Identify which cell holds the provided text, then report its [X, Y] central coordinate. 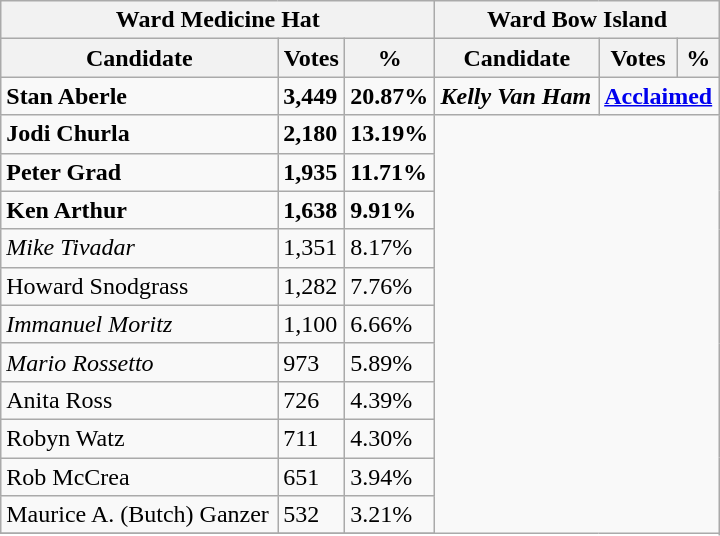
4.30% [390, 438]
11.71% [390, 172]
3.21% [390, 515]
973 [312, 362]
Stan Aberle [140, 96]
1,935 [312, 172]
5.89% [390, 362]
Mario Rossetto [140, 362]
20.87% [390, 96]
651 [312, 477]
Mike Tivadar [140, 248]
Jodi Churla [140, 134]
Maurice A. (Butch) Ganzer [140, 515]
8.17% [390, 248]
Kelly Van Ham [517, 96]
Robyn Watz [140, 438]
7.76% [390, 286]
Peter Grad [140, 172]
13.19% [390, 134]
726 [312, 400]
Ward Bow Island [577, 20]
Howard Snodgrass [140, 286]
532 [312, 515]
Anita Ross [140, 400]
1,100 [312, 324]
Acclaimed [660, 96]
711 [312, 438]
1,351 [312, 248]
Ward Medicine Hat [218, 20]
3,449 [312, 96]
1,638 [312, 210]
9.91% [390, 210]
6.66% [390, 324]
Ken Arthur [140, 210]
1,282 [312, 286]
Rob McCrea [140, 477]
Immanuel Moritz [140, 324]
2,180 [312, 134]
3.94% [390, 477]
4.39% [390, 400]
